Identify which cell holds the provided text, then report its (x, y) central coordinate. 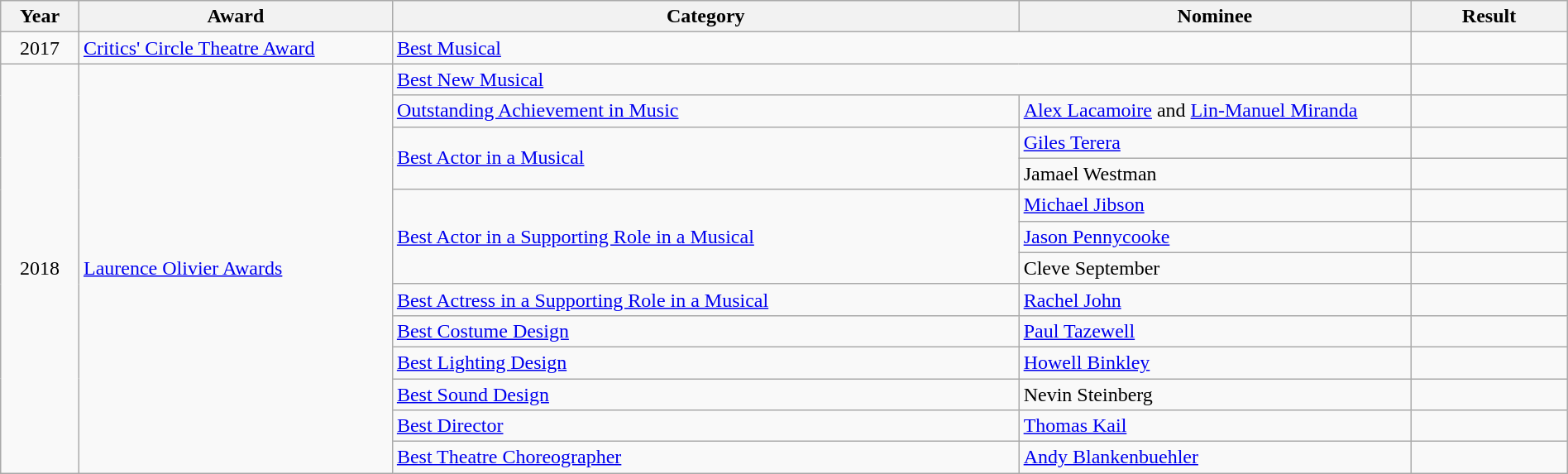
Best Sound Design (705, 395)
Award (235, 17)
Nevin Steinberg (1215, 395)
Michael Jibson (1215, 205)
Best Actor in a Musical (705, 158)
Best Musical (901, 48)
Best Actor in a Supporting Role in a Musical (705, 237)
2018 (40, 268)
Nominee (1215, 17)
Best Director (705, 426)
Rachel John (1215, 299)
Outstanding Achievement in Music (705, 111)
Best Lighting Design (705, 362)
Result (1489, 17)
Best New Musical (901, 79)
Andy Blankenbuehler (1215, 457)
Critics' Circle Theatre Award (235, 48)
Thomas Kail (1215, 426)
Category (705, 17)
Year (40, 17)
Jamael Westman (1215, 174)
Giles Terera (1215, 142)
Laurence Olivier Awards (235, 268)
Jason Pennycooke (1215, 237)
2017 (40, 48)
Best Costume Design (705, 331)
Paul Tazewell (1215, 331)
Cleve September (1215, 268)
Best Theatre Choreographer (705, 457)
Howell Binkley (1215, 362)
Alex Lacamoire and Lin-Manuel Miranda (1215, 111)
Best Actress in a Supporting Role in a Musical (705, 299)
